Return [X, Y] of the center of cell containing provided text 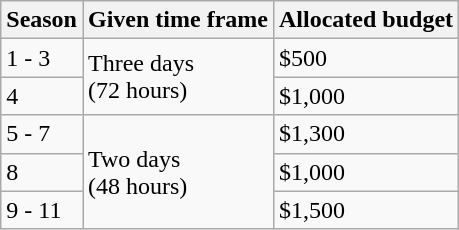
4 [42, 96]
$500 [366, 58]
1 - 3 [42, 58]
Two days(48 hours) [178, 172]
Given time frame [178, 20]
Three days(72 hours) [178, 77]
8 [42, 172]
5 - 7 [42, 134]
$1,300 [366, 134]
$1,500 [366, 210]
Season [42, 20]
Allocated budget [366, 20]
9 - 11 [42, 210]
